Determine the [x, y] coordinate at the center of the cell enclosing the given text.  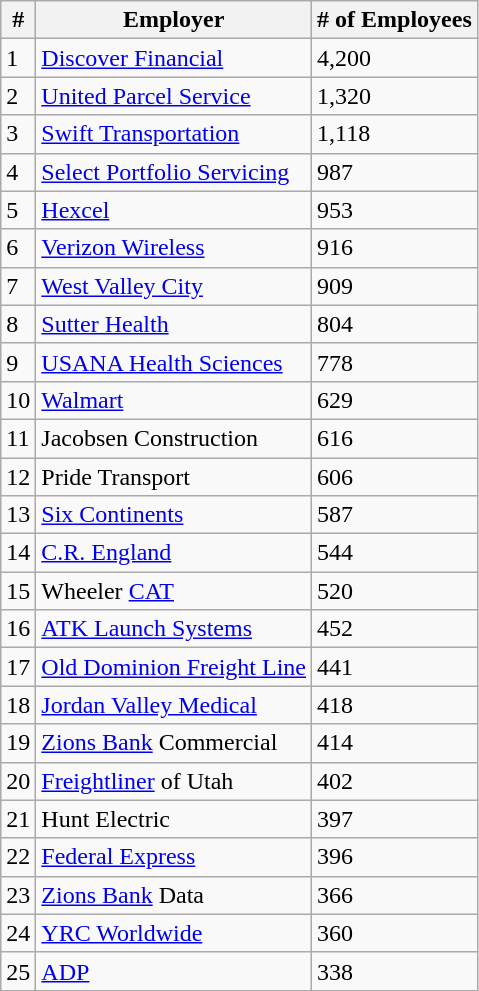
YRC Worldwide [174, 933]
1,118 [395, 134]
953 [395, 210]
Jacobsen Construction [174, 438]
22 [18, 857]
366 [395, 895]
441 [395, 667]
23 [18, 895]
987 [395, 172]
396 [395, 857]
Federal Express [174, 857]
# [18, 20]
17 [18, 667]
Employer [174, 20]
3 [18, 134]
Verizon Wireless [174, 248]
7 [18, 286]
544 [395, 553]
909 [395, 286]
414 [395, 743]
6 [18, 248]
Six Continents [174, 515]
West Valley City [174, 286]
Hunt Electric [174, 819]
20 [18, 781]
Discover Financial [174, 58]
Swift Transportation [174, 134]
Wheeler CAT [174, 591]
21 [18, 819]
10 [18, 400]
Old Dominion Freight Line [174, 667]
629 [395, 400]
USANA Health Sciences [174, 362]
14 [18, 553]
9 [18, 362]
4 [18, 172]
360 [395, 933]
16 [18, 629]
11 [18, 438]
1 [18, 58]
8 [18, 324]
338 [395, 971]
# of Employees [395, 20]
916 [395, 248]
Select Portfolio Servicing [174, 172]
Pride Transport [174, 477]
ATK Launch Systems [174, 629]
12 [18, 477]
19 [18, 743]
778 [395, 362]
5 [18, 210]
Hexcel [174, 210]
616 [395, 438]
Sutter Health [174, 324]
452 [395, 629]
15 [18, 591]
402 [395, 781]
418 [395, 705]
804 [395, 324]
397 [395, 819]
United Parcel Service [174, 96]
Zions Bank Data [174, 895]
Jordan Valley Medical [174, 705]
Freightliner of Utah [174, 781]
25 [18, 971]
Walmart [174, 400]
18 [18, 705]
4,200 [395, 58]
13 [18, 515]
C.R. England [174, 553]
Zions Bank Commercial [174, 743]
606 [395, 477]
ADP [174, 971]
587 [395, 515]
2 [18, 96]
520 [395, 591]
24 [18, 933]
1,320 [395, 96]
